Locate the cell with the specified text and output its (X, Y) center coordinate. 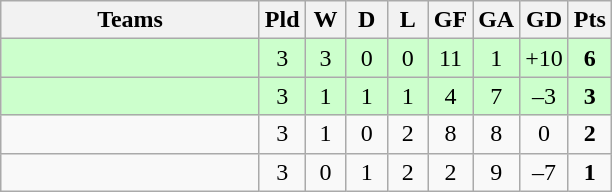
4 (450, 96)
W (326, 20)
Teams (130, 20)
L (408, 20)
–7 (544, 172)
–3 (544, 96)
7 (496, 96)
6 (590, 58)
GA (496, 20)
+10 (544, 58)
Pts (590, 20)
9 (496, 172)
11 (450, 58)
Pld (282, 20)
GF (450, 20)
D (366, 20)
GD (544, 20)
